Provide the (X, Y) coordinate of the cell's center where the given text is located.  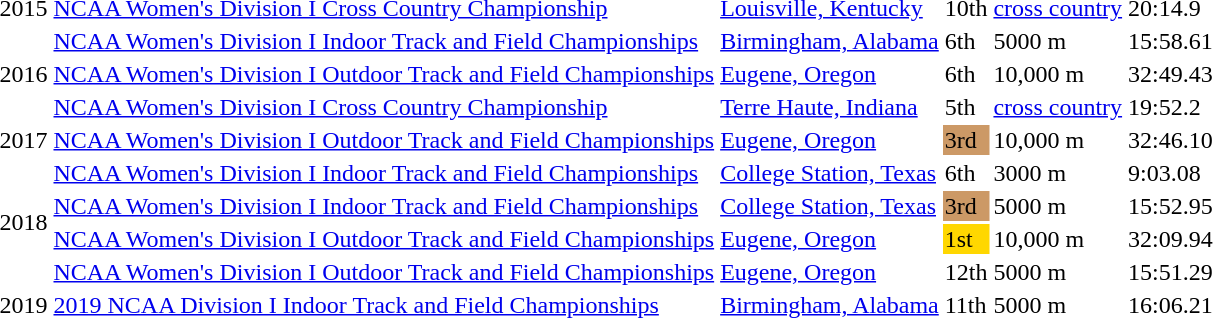
Birmingham, Alabama (830, 41)
Terre Haute, Indiana (830, 107)
NCAA Women's Division I Cross Country Championship (384, 107)
1st (966, 239)
cross country (1058, 107)
3000 m (1058, 173)
5th (966, 107)
12th (966, 272)
